Provide the [X, Y] coordinate of the cell's center where the given text is located.  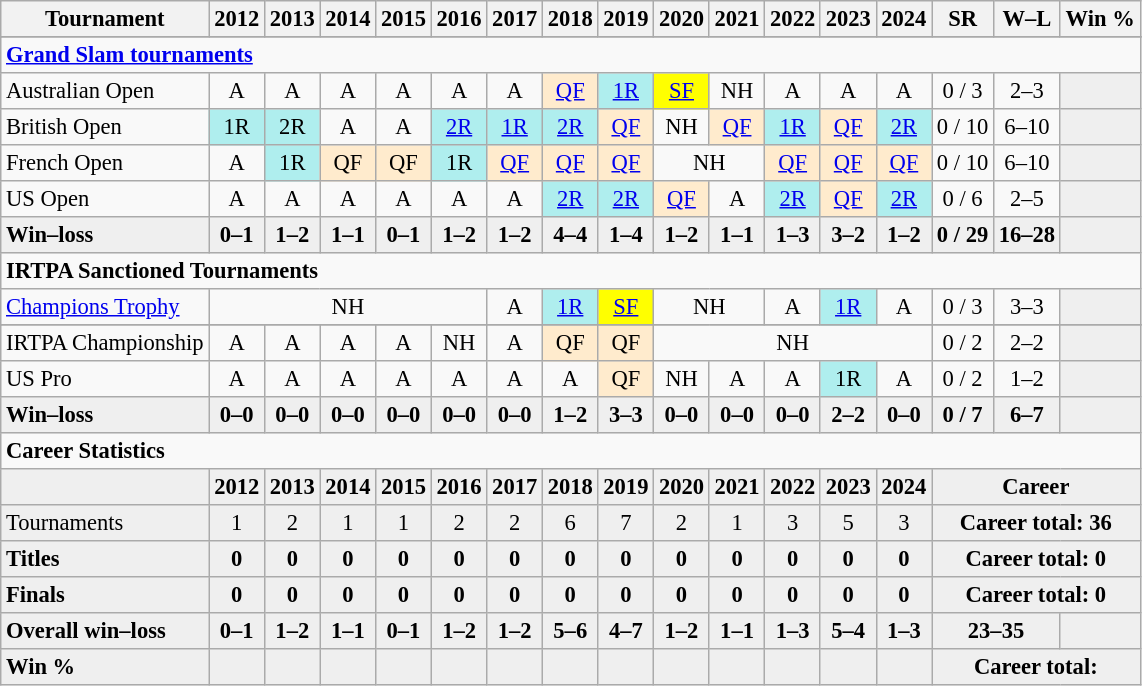
4–4 [570, 235]
British Open [105, 127]
US Open [105, 199]
Career Statistics [570, 451]
5–6 [570, 631]
Career total: [1036, 667]
SR [963, 19]
16–28 [1026, 235]
0 / 6 [963, 199]
7 [626, 523]
Career [1036, 487]
Tournament [105, 19]
Tournaments [105, 523]
6 [570, 523]
IRTPA Sanctioned Tournaments [570, 271]
2–5 [1026, 199]
5 [848, 523]
4–7 [626, 631]
Grand Slam tournaments [570, 55]
2–3 [1026, 91]
Champions Trophy [105, 307]
Overall win–loss [105, 631]
23–35 [996, 631]
Titles [105, 559]
IRTPA Championship [105, 343]
0 / 7 [963, 415]
Australian Open [105, 91]
5–4 [848, 631]
1–4 [626, 235]
W–L [1026, 19]
3–2 [848, 235]
Career total: 36 [1036, 523]
6–7 [1026, 415]
French Open [105, 163]
Finals [105, 595]
0 / 29 [963, 235]
US Pro [105, 379]
